Scan for the cell matching the given text and deliver its [x, y] coordinate at center. 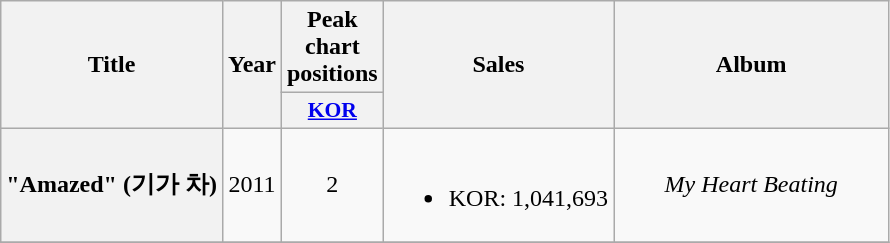
2 [332, 184]
"Amazed" (기가 차) [112, 184]
KOR: 1,041,693 [498, 184]
Peak chart positions [332, 47]
Album [752, 65]
Sales [498, 65]
2011 [252, 184]
Title [112, 65]
KOR [332, 111]
Year [252, 65]
My Heart Beating [752, 184]
